Identify which cell holds the provided text, then report its [X, Y] central coordinate. 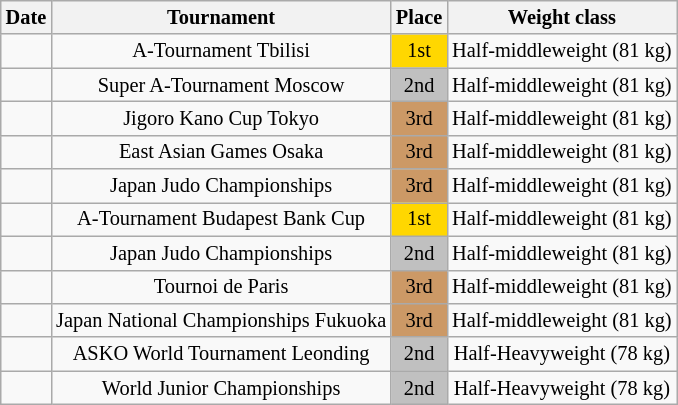
Weight class [562, 17]
A-Tournament Budapest Bank Cup [221, 219]
Jigoro Kano Cup Tokyo [221, 118]
Super A-Tournament Moscow [221, 85]
East Asian Games Osaka [221, 152]
Date [26, 17]
Place [419, 17]
ASKO World Tournament Leonding [221, 354]
World Junior Championships [221, 388]
Japan National Championships Fukuoka [221, 320]
A-Tournament Tbilisi [221, 51]
Tournament [221, 17]
Tournoi de Paris [221, 287]
